Pinpoint the cell where the given text exists, returning its [X, Y] midpoint coordinate. 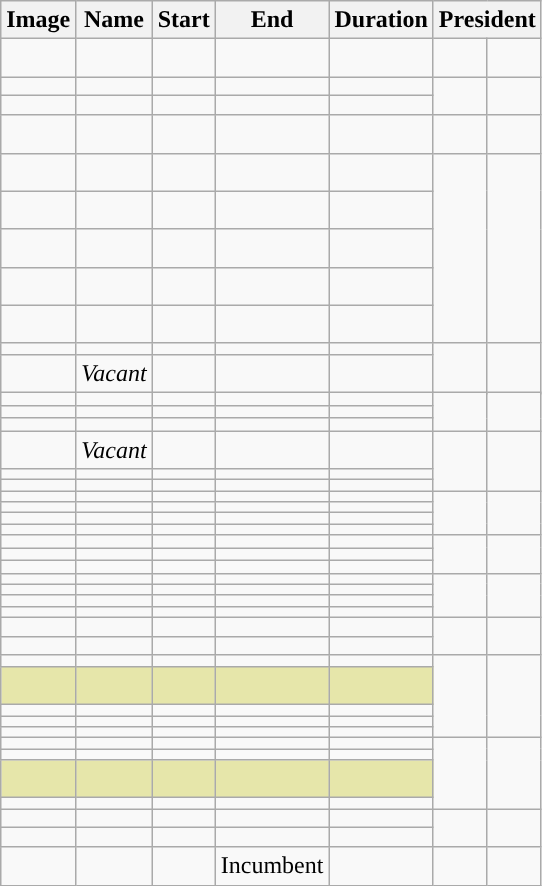
Image [38, 20]
Incumbent [272, 866]
Name [114, 20]
End [272, 20]
Duration [381, 20]
President [487, 20]
Start [184, 20]
